Detect which cell encompasses the target text, then output its [X, Y] center coordinate. 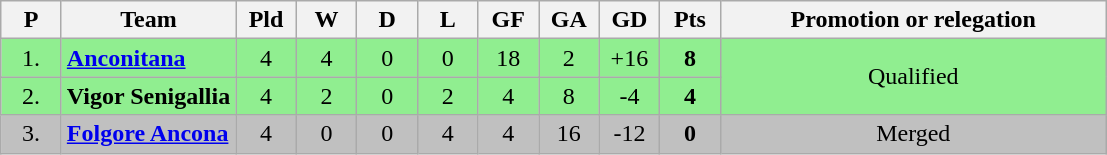
Pld [266, 20]
+16 [630, 58]
2. [32, 96]
16 [570, 134]
Anconitana [148, 58]
1. [32, 58]
D [388, 20]
18 [508, 58]
GF [508, 20]
-12 [630, 134]
Pts [690, 20]
GD [630, 20]
P [32, 20]
-4 [630, 96]
Team [148, 20]
Vigor Senigallia [148, 96]
Folgore Ancona [148, 134]
Promotion or relegation [913, 20]
Qualified [913, 77]
3. [32, 134]
L [448, 20]
W [326, 20]
GA [570, 20]
Merged [913, 134]
